Find where the given text appears and provide that cell's center as (X, Y) coordinate. 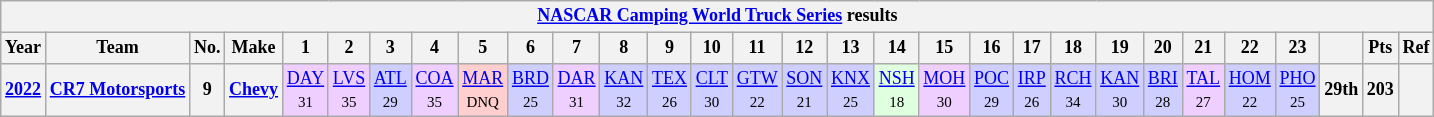
17 (1032, 48)
RCH34 (1073, 90)
NASCAR Camping World Truck Series results (718, 16)
203 (1380, 90)
COA35 (434, 90)
DAR31 (576, 90)
10 (712, 48)
NSH18 (896, 90)
TAL27 (1203, 90)
8 (624, 48)
PHO25 (1298, 90)
KAN30 (1120, 90)
15 (944, 48)
2 (348, 48)
19 (1120, 48)
21 (1203, 48)
6 (531, 48)
22 (1250, 48)
CR7 Motorsports (117, 90)
CLT30 (712, 90)
SON21 (804, 90)
MARDNQ (483, 90)
12 (804, 48)
Year (24, 48)
DAY31 (305, 90)
18 (1073, 48)
IRP26 (1032, 90)
KAN32 (624, 90)
Chevy (254, 90)
ATL29 (391, 90)
29th (1342, 90)
KNX25 (851, 90)
4 (434, 48)
13 (851, 48)
BRD25 (531, 90)
14 (896, 48)
23 (1298, 48)
No. (208, 48)
2022 (24, 90)
3 (391, 48)
Make (254, 48)
LVS35 (348, 90)
11 (757, 48)
MOH30 (944, 90)
HOM22 (1250, 90)
Ref (1416, 48)
BRI28 (1162, 90)
20 (1162, 48)
TEX26 (670, 90)
POC29 (992, 90)
Pts (1380, 48)
1 (305, 48)
5 (483, 48)
Team (117, 48)
GTW22 (757, 90)
16 (992, 48)
7 (576, 48)
